Locate the cell with the specified text and output its [X, Y] center coordinate. 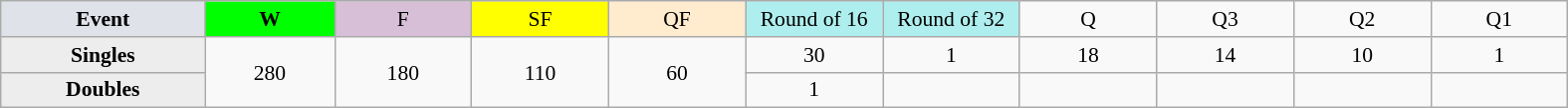
Q1 [1499, 19]
Q3 [1226, 19]
Event [104, 19]
QF [677, 19]
110 [541, 72]
SF [541, 19]
18 [1088, 55]
Singles [104, 55]
W [270, 19]
Round of 32 [951, 19]
180 [403, 72]
Round of 16 [814, 19]
Doubles [104, 90]
60 [677, 72]
Q [1088, 19]
10 [1362, 55]
30 [814, 55]
280 [270, 72]
Q2 [1362, 19]
F [403, 19]
14 [1226, 55]
